Extract the (x, y) coordinate from the center of the cell holding the provided text.  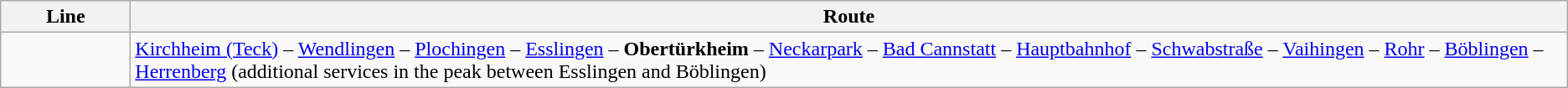
Route (849, 17)
Line (65, 17)
